Search for the cell housing the specified text and yield its (X, Y) center coordinate. 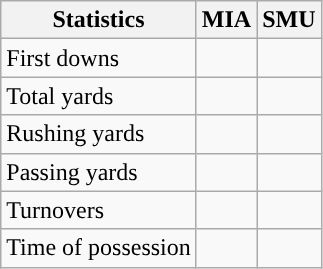
First downs (99, 58)
Statistics (99, 20)
SMU (289, 20)
Rushing yards (99, 134)
MIA (226, 20)
Time of possession (99, 248)
Passing yards (99, 172)
Total yards (99, 96)
Turnovers (99, 210)
